Search for the cell housing the specified text and yield its (x, y) center coordinate. 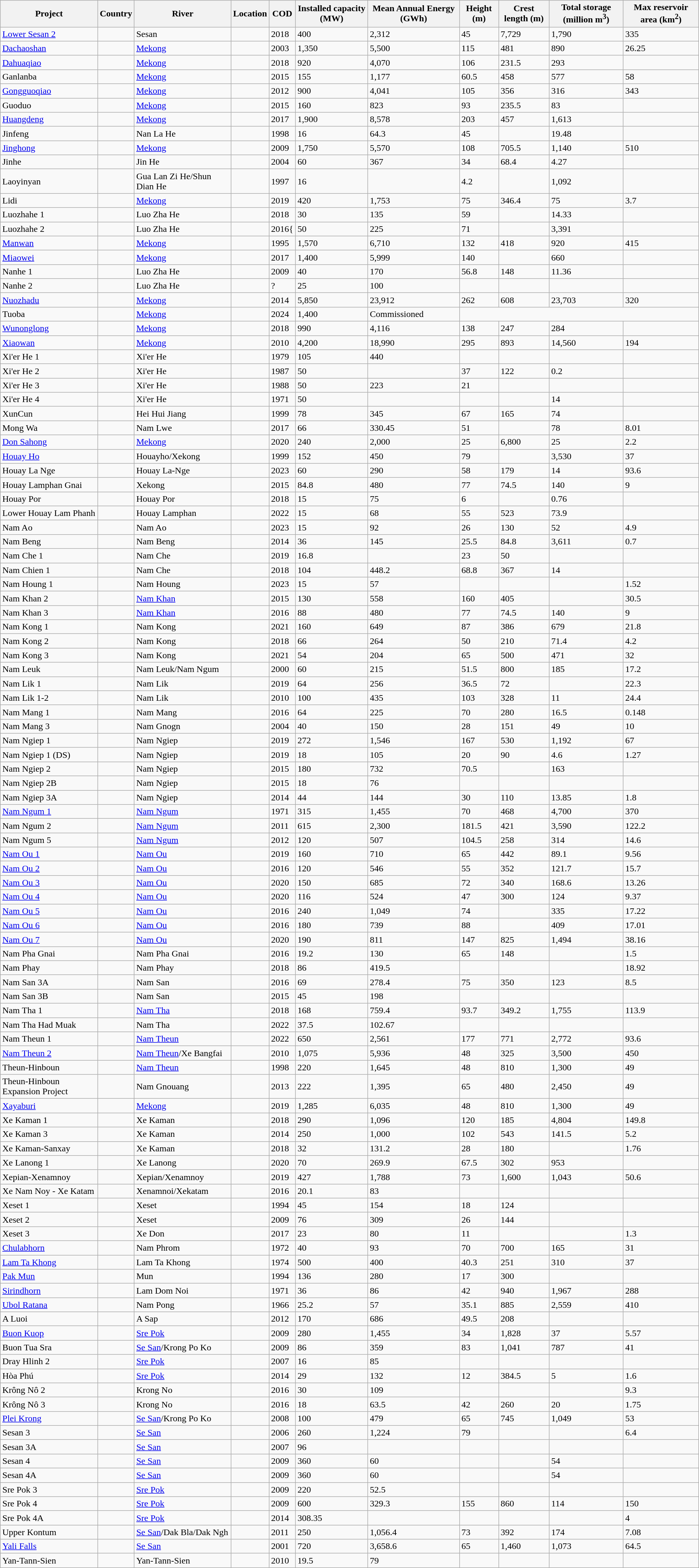
A Luoi (49, 1319)
56.8 (479, 271)
73.9 (586, 513)
64.5 (661, 1546)
138 (479, 329)
7,729 (524, 34)
0.76 (586, 499)
823 (414, 105)
122.2 (661, 826)
471 (586, 655)
1988 (282, 385)
96 (332, 1447)
Nam Ngiep 1 (DS) (49, 755)
41 (661, 1347)
Nam Khan 2 (49, 598)
Lower Houay Lam Phanh (49, 513)
Nam Ngiep 3A (49, 797)
38.16 (661, 939)
340 (524, 883)
? (282, 286)
174 (586, 1532)
Xe Lanong (182, 1163)
5,999 (414, 257)
1,140 (586, 148)
149.8 (661, 1120)
52.5 (414, 1490)
XunCun (49, 414)
0.148 (661, 712)
9.56 (661, 854)
1,073 (586, 1546)
68.4 (524, 162)
Max reservoir area (km2) (661, 14)
116 (332, 897)
194 (661, 343)
352 (524, 868)
Miaowei (49, 257)
Nam Ngiep 2 (49, 769)
Nam Theun/Xe Bangfai (182, 1053)
Nam Ngum 1 (49, 812)
71.4 (586, 641)
811 (414, 939)
Height (m) (479, 14)
110 (524, 797)
Dachaoshan (49, 48)
479 (414, 1418)
1974 (282, 1262)
89.1 (586, 854)
Wunonglong (49, 329)
Jinfeng (49, 134)
103 (479, 698)
Nam Ou 7 (49, 939)
Nan La He (182, 134)
Project (49, 14)
Mong Wa (49, 428)
92 (414, 527)
468 (524, 812)
Nam San 3A (49, 982)
8,578 (414, 119)
3,530 (586, 456)
Nam Phrom (182, 1248)
415 (661, 243)
18,990 (414, 343)
2013 (282, 1086)
Houay Lamphan Gnai (49, 485)
295 (479, 343)
Luozhahe 2 (49, 229)
4.6 (586, 755)
Xeset 2 (49, 1219)
Nam Houng 1 (49, 584)
198 (414, 996)
421 (524, 826)
4,804 (586, 1120)
2008 (282, 1418)
700 (524, 1248)
3,611 (586, 541)
787 (586, 1347)
Nam Ou 4 (49, 897)
Xekong (182, 485)
Nam Tha 1 (49, 1011)
Total storage (million m3) (586, 14)
825 (524, 939)
649 (414, 627)
3.7 (661, 200)
329.3 (414, 1504)
1,788 (414, 1177)
448.2 (414, 570)
14.6 (661, 840)
720 (332, 1546)
Mun (182, 1276)
Xayaburi (49, 1106)
37.5 (332, 1025)
543 (524, 1134)
251 (524, 1262)
Sre Pok 4 (49, 1504)
2,772 (586, 1039)
Nam Theun 2 (49, 1053)
70.5 (479, 769)
93.7 (479, 1011)
Pak Mun (49, 1276)
Krông Nô 2 (49, 1390)
345 (414, 414)
1,828 (524, 1333)
Nam Ou 6 (49, 925)
1,645 (414, 1067)
9.3 (661, 1390)
23,912 (414, 300)
Nam Lik 1 (49, 684)
Mean Annual Energy (GWh) (414, 14)
53 (661, 1418)
1,570 (332, 243)
349.2 (524, 1011)
759.4 (414, 1011)
Xeset 3 (49, 1233)
Huangdeng (49, 119)
Sesan 3 (49, 1432)
31 (661, 1248)
152 (332, 456)
510 (661, 148)
392 (524, 1532)
Jin He (182, 162)
523 (524, 513)
29 (332, 1376)
Guoduo (49, 105)
177 (479, 1039)
Nam Ngum 5 (49, 840)
19.2 (332, 953)
Nam Leuk (49, 669)
Ganlanba (49, 77)
Sirindhorn (49, 1291)
167 (479, 740)
1,056.4 (414, 1532)
River (182, 14)
Crest length (m) (524, 14)
310 (586, 1262)
Nam Gnogn (182, 726)
Nam Ngiep 2B (49, 783)
4 (661, 1518)
5.2 (661, 1134)
890 (586, 48)
2000 (282, 669)
679 (586, 627)
6.4 (661, 1432)
Houay La-Nge (182, 470)
Lower Sesan 2 (49, 34)
13.26 (661, 883)
102 (479, 1134)
315 (332, 812)
1,967 (586, 1291)
24.4 (661, 698)
Chulabhorn (49, 1248)
2,300 (414, 826)
1,041 (524, 1347)
384.5 (524, 1376)
Nam Theun 1 (49, 1039)
35.1 (479, 1305)
179 (524, 470)
5,500 (414, 48)
17.01 (661, 925)
546 (414, 868)
346.4 (524, 200)
Dahuaqiao (49, 62)
Houay La Nge (49, 470)
Theun-Hinboun Expansion Project (49, 1086)
3,590 (586, 826)
309 (414, 1219)
2001 (282, 1546)
Lidi (49, 200)
Sre Pok 4A (49, 1518)
Nuozhadu (49, 300)
68.8 (479, 570)
19.48 (586, 134)
18.92 (661, 968)
106 (479, 62)
1,494 (586, 939)
739 (414, 925)
Sesan (182, 34)
Nam Mang (182, 712)
71 (479, 229)
Xenamnoi/Xekatam (182, 1191)
420 (332, 200)
2,559 (586, 1305)
210 (524, 641)
11.36 (586, 271)
154 (414, 1205)
330.45 (414, 428)
458 (524, 77)
15.7 (661, 868)
A Sap (182, 1319)
1.75 (661, 1404)
6,035 (414, 1106)
771 (524, 1039)
1,096 (414, 1120)
Nam Chien 1 (49, 570)
1966 (282, 1305)
108 (479, 148)
524 (414, 897)
Xeset 1 (49, 1205)
Laoyinyan (49, 181)
3,658.6 (414, 1546)
4,116 (414, 329)
650 (332, 1039)
615 (332, 826)
4,700 (586, 812)
1,177 (414, 77)
Nam Lik 1-2 (49, 698)
147 (479, 939)
Xi'er He 4 (49, 399)
Nam Mang 1 (49, 712)
Hei Hui Jiang (182, 414)
131.2 (414, 1148)
Xe Lanong 1 (49, 1163)
13.85 (586, 797)
1,750 (332, 148)
1,460 (524, 1546)
893 (524, 343)
50.6 (661, 1177)
264 (414, 641)
19.5 (332, 1561)
1,546 (414, 740)
235.5 (524, 105)
135 (414, 215)
6,710 (414, 243)
Xi'er He 3 (49, 385)
325 (524, 1053)
732 (414, 769)
121.7 (586, 868)
14.33 (586, 215)
90 (524, 755)
Xepian/Xenamnoy (182, 1177)
67.5 (479, 1163)
2,450 (586, 1086)
2.2 (661, 442)
284 (586, 329)
5,936 (414, 1053)
316 (586, 91)
136 (332, 1276)
Sesan 4A (49, 1475)
102.67 (414, 1025)
Sesan 4 (49, 1461)
1,395 (414, 1086)
272 (332, 740)
Xi'er He 2 (49, 371)
0.7 (661, 541)
507 (414, 840)
22.3 (661, 684)
Buon Kuop (49, 1333)
223 (414, 385)
1.76 (661, 1148)
1,224 (414, 1432)
745 (524, 1418)
940 (524, 1291)
Houay Ho (49, 456)
705.5 (524, 148)
1,000 (414, 1134)
104.5 (479, 840)
16.8 (332, 556)
Dray Hlinh 2 (49, 1362)
Jinhe (49, 162)
Luozhahe 1 (49, 215)
860 (524, 1504)
151 (524, 726)
4,200 (332, 343)
68 (414, 513)
Installed capacity (MW) (332, 14)
418 (524, 243)
885 (524, 1305)
40.3 (479, 1262)
203 (479, 119)
109 (414, 1390)
4.9 (661, 527)
608 (524, 300)
Nam Ngum 2 (49, 826)
0.2 (586, 371)
427 (332, 1177)
123 (586, 982)
Nam Leuk/Nam Ngum (182, 669)
308.35 (332, 1518)
85 (414, 1362)
Plei Krong (49, 1418)
600 (332, 1504)
49.5 (479, 1319)
1,192 (586, 740)
343 (661, 91)
Gongguoqiao (49, 91)
685 (414, 883)
900 (332, 91)
5 (586, 1376)
59 (479, 215)
4.27 (586, 162)
168.6 (586, 883)
Gua Lan Zi He/Shun Dian He (182, 181)
Sre Pok 3 (49, 1490)
69 (332, 982)
320 (661, 300)
2016{ (282, 229)
9.37 (661, 897)
51.5 (479, 669)
Xe Don (182, 1233)
141.5 (586, 1134)
247 (524, 329)
440 (414, 357)
1972 (282, 1248)
Nam Tha Had Muak (49, 1025)
Nam San 3B (49, 996)
122 (524, 371)
63.5 (414, 1404)
52 (586, 527)
Upper Kontum (49, 1532)
25.5 (479, 541)
7.08 (661, 1532)
1,600 (524, 1177)
60.5 (479, 77)
1,755 (586, 1011)
Xepian-Xenamnoy (49, 1177)
1.5 (661, 953)
278.4 (414, 982)
442 (524, 854)
Tuoba (49, 314)
21 (479, 385)
990 (332, 329)
5,850 (332, 300)
1979 (282, 357)
660 (586, 257)
3,391 (586, 229)
44 (332, 797)
457 (524, 119)
20.1 (332, 1191)
1,075 (332, 1053)
Xe Nam Noy - Xe Katam (49, 1191)
16.5 (586, 712)
1.3 (661, 1233)
17.22 (661, 911)
288 (661, 1291)
4,041 (414, 91)
Nam Kong 1 (49, 627)
Nam Lwe (182, 428)
2003 (282, 48)
87 (479, 627)
215 (414, 669)
Commissioned (414, 314)
2024 (282, 314)
Lam Dom Noi (182, 1291)
Nam Kong 2 (49, 641)
Manwan (49, 243)
558 (414, 598)
1,350 (332, 48)
190 (332, 939)
113.9 (661, 1011)
Nam Pong (182, 1305)
Nam Khan 3 (49, 613)
269.9 (414, 1163)
Xe Kaman-Sanxay (49, 1148)
Yali Falls (49, 1546)
Krông Nô 3 (49, 1404)
1,753 (414, 200)
419.5 (414, 968)
314 (586, 840)
2,312 (414, 34)
COD (282, 14)
Don Sahong (49, 442)
145 (414, 541)
21.8 (661, 627)
953 (586, 1163)
481 (524, 48)
Nam Che 1 (49, 556)
17 (479, 1276)
231.5 (524, 62)
1,613 (586, 119)
293 (586, 62)
409 (586, 925)
Nam Mang 3 (49, 726)
1.6 (661, 1376)
Nanhe 2 (49, 286)
25.2 (332, 1305)
64.3 (414, 134)
Houayho/Xekong (182, 456)
Nam Gnouang (182, 1086)
168 (332, 1011)
5.57 (661, 1333)
Se San/Dak Bla/Dak Ngh (182, 1532)
36.5 (479, 684)
Nam Ou 1 (49, 854)
686 (414, 1319)
Jinghong (49, 148)
3,500 (586, 1053)
104 (332, 570)
23,703 (586, 300)
Nam Kong 3 (49, 655)
356 (524, 91)
258 (524, 840)
1,900 (332, 119)
Nam Ou 2 (49, 868)
8.01 (661, 428)
350 (524, 982)
Nam Ngiep 1 (49, 740)
Buon Tua Sra (49, 1347)
710 (414, 854)
Location (250, 14)
530 (524, 740)
1995 (282, 243)
Houay Lamphan (182, 513)
115 (479, 48)
405 (524, 598)
1.8 (661, 797)
359 (414, 1347)
386 (524, 627)
1,092 (586, 181)
1.52 (661, 584)
Sesan 3A (49, 1447)
Nam Houng (182, 584)
Xe Kaman 1 (49, 1120)
Ubol Ratana (49, 1305)
181.5 (479, 826)
6 (479, 499)
163 (586, 769)
577 (586, 77)
Xiaowan (49, 343)
Xi'er He 1 (49, 357)
10 (661, 726)
Nam Ou 3 (49, 883)
80 (414, 1233)
2,000 (414, 442)
1997 (282, 181)
26.25 (661, 48)
Theun-Hinboun (49, 1067)
1.27 (661, 755)
1,043 (586, 1177)
256 (414, 684)
8.5 (661, 982)
114 (586, 1504)
208 (524, 1319)
800 (524, 669)
51 (479, 428)
17.2 (661, 669)
47 (479, 897)
1987 (282, 371)
Xe Kaman 3 (49, 1134)
302 (524, 1163)
Nanhe 1 (49, 271)
370 (661, 812)
6,800 (524, 442)
2006 (282, 1432)
Hòa Phú (49, 1376)
Nam Ou 5 (49, 911)
2,561 (414, 1039)
1,790 (586, 34)
222 (332, 1086)
328 (524, 698)
14,560 (586, 343)
410 (661, 1305)
5,570 (414, 148)
Country (116, 14)
1,285 (332, 1106)
262 (479, 300)
30.5 (661, 598)
204 (414, 655)
12 (479, 1376)
4,070 (414, 62)
435 (414, 698)
